Extract the (x, y) coordinate from the center of the cell holding the provided text.  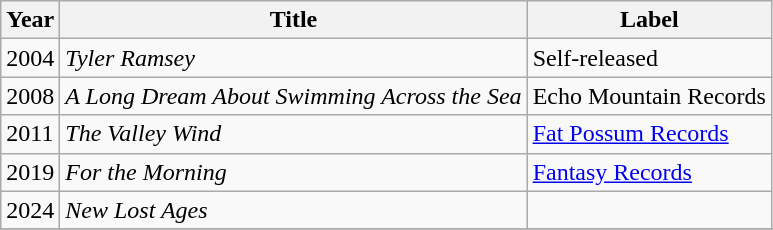
Echo Mountain Records (649, 96)
A Long Dream About Swimming Across the Sea (294, 96)
Title (294, 20)
2019 (30, 172)
2024 (30, 210)
2011 (30, 134)
Label (649, 20)
Fat Possum Records (649, 134)
The Valley Wind (294, 134)
Fantasy Records (649, 172)
Tyler Ramsey (294, 58)
Year (30, 20)
New Lost Ages (294, 210)
For the Morning (294, 172)
2008 (30, 96)
2004 (30, 58)
Self-released (649, 58)
